Detect which cell encompasses the target text, then output its [X, Y] center coordinate. 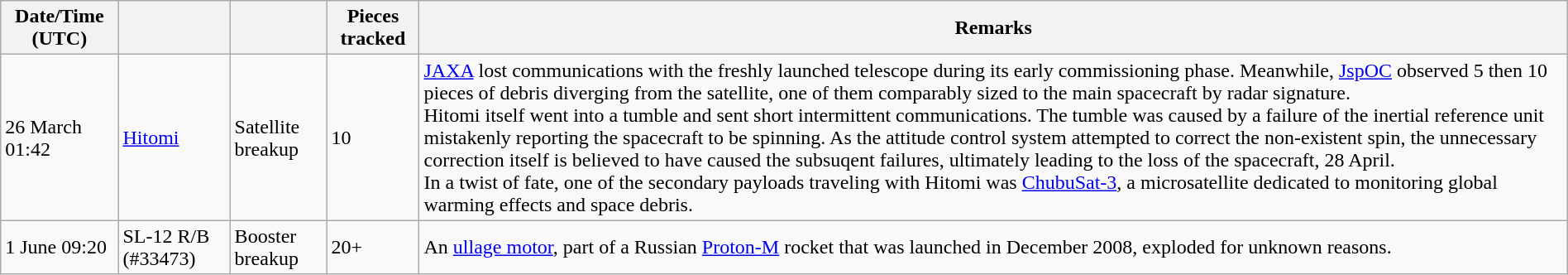
1 June 09:20 [60, 247]
Booster breakup [278, 247]
Pieces tracked [373, 28]
An ullage motor, part of a Russian Proton-M rocket that was launched in December 2008, exploded for unknown reasons. [993, 247]
Date/Time (UTC) [60, 28]
10 [373, 137]
Hitomi [174, 137]
26 March 01:42 [60, 137]
SL-12 R/B (#33473) [174, 247]
Satellite breakup [278, 137]
20+ [373, 247]
Remarks [993, 28]
